Scan for the cell matching the given text and deliver its [x, y] coordinate at center. 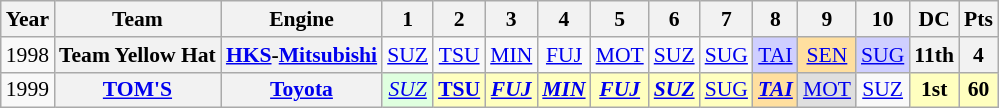
60 [978, 90]
11th [934, 55]
Year [28, 19]
9 [827, 19]
7 [726, 19]
2 [459, 19]
Engine [302, 19]
1st [934, 90]
TOM'S [138, 90]
1998 [28, 55]
10 [882, 19]
5 [620, 19]
Toyota [302, 90]
HKS-Mitsubishi [302, 55]
8 [776, 19]
Pts [978, 19]
DC [934, 19]
6 [674, 19]
Team [138, 19]
3 [511, 19]
1 [408, 19]
1999 [28, 90]
SEN [827, 55]
Team Yellow Hat [138, 55]
